Return the [x, y] coordinate for the center point of the cell that contains the specified text.  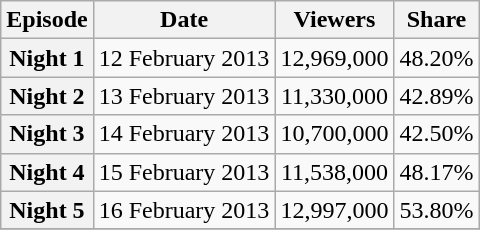
48.20% [436, 58]
12,997,000 [334, 210]
13 February 2013 [184, 96]
11,538,000 [334, 172]
Date [184, 20]
42.50% [436, 134]
Viewers [334, 20]
Episode [47, 20]
15 February 2013 [184, 172]
Night 3 [47, 134]
48.17% [436, 172]
14 February 2013 [184, 134]
Share [436, 20]
Night 1 [47, 58]
10,700,000 [334, 134]
11,330,000 [334, 96]
Night 5 [47, 210]
12 February 2013 [184, 58]
Night 2 [47, 96]
12,969,000 [334, 58]
Night 4 [47, 172]
53.80% [436, 210]
16 February 2013 [184, 210]
42.89% [436, 96]
